Output the [x, y] coordinate of the center of the cell containing the given text.  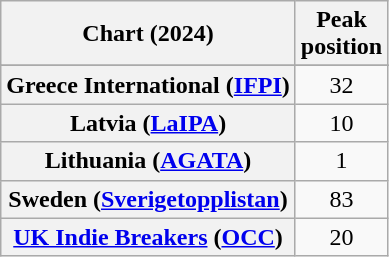
10 [341, 123]
Greece International (IFPI) [148, 85]
Peakposition [341, 34]
83 [341, 199]
Sweden (Sverigetopplistan) [148, 199]
UK Indie Breakers (OCC) [148, 237]
Chart (2024) [148, 34]
Lithuania (AGATA) [148, 161]
Latvia (LaIPA) [148, 123]
20 [341, 237]
32 [341, 85]
1 [341, 161]
